Capture the cell that displays the provided text and extract its (x, y) central coordinate. 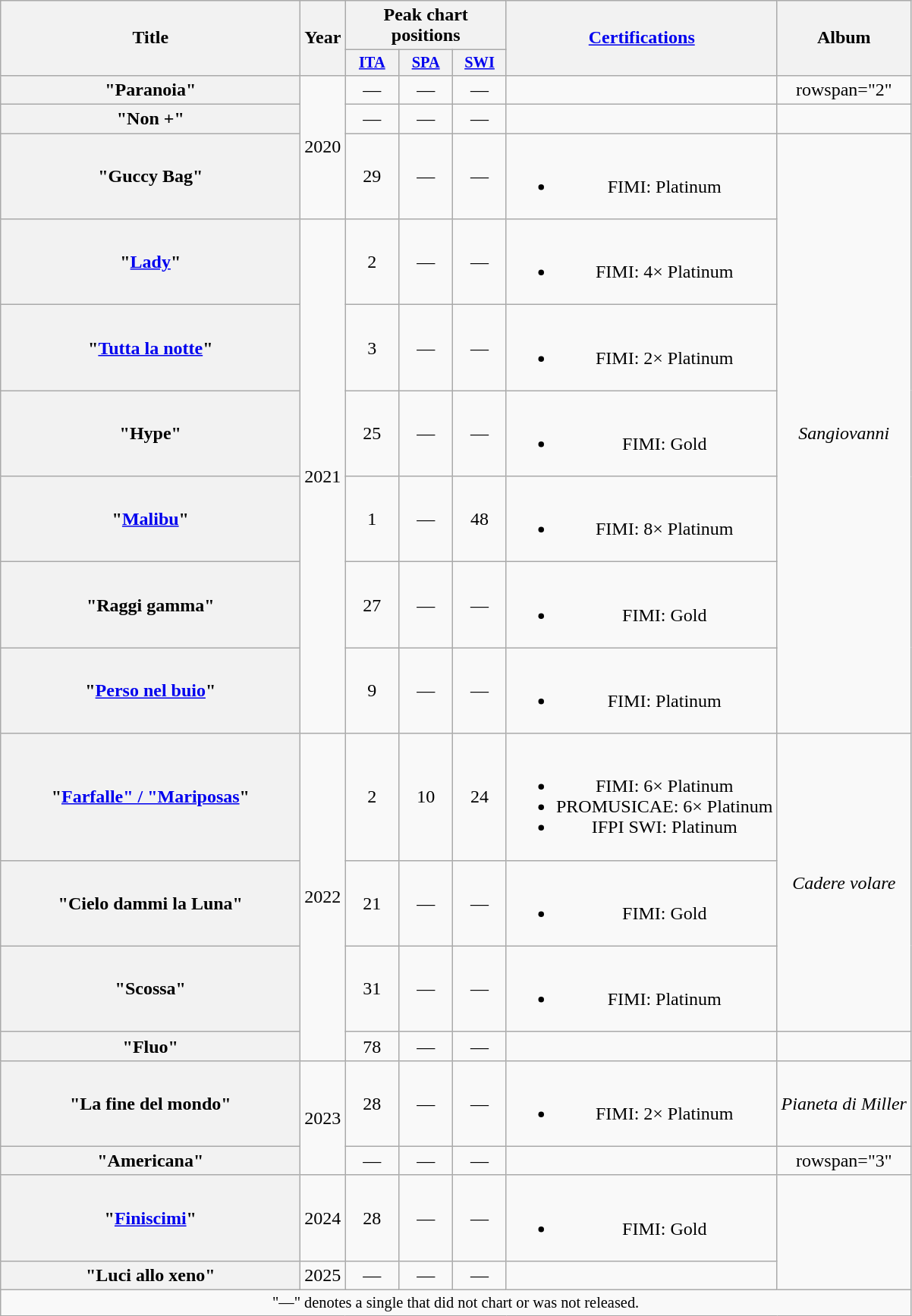
48 (480, 519)
Title (150, 38)
29 (372, 176)
1 (372, 519)
Cadere volare (844, 883)
"—" denotes a single that did not chart or was not released. (456, 1303)
"Tutta la notte" (150, 347)
27 (372, 605)
25 (372, 434)
"Hype" (150, 434)
"Non +" (150, 119)
2021 (323, 476)
2025 (323, 1275)
"Luci allo xeno" (150, 1275)
"Finiscimi" (150, 1218)
"La fine del mondo" (150, 1103)
"Perso nel buio" (150, 690)
Year (323, 38)
Sangiovanni (844, 434)
"Paranoia" (150, 90)
ITA (372, 63)
"Cielo dammi la Luna" (150, 903)
78 (372, 1046)
10 (426, 796)
Certifications (642, 38)
2020 (323, 147)
rowspan="3" (844, 1161)
21 (372, 903)
Peak chart positions (426, 26)
3 (372, 347)
"Farfalle" / "Mariposas" (150, 796)
"Americana" (150, 1161)
FIMI: 8× Platinum (642, 519)
FIMI: 6× PlatinumPROMUSICAE: 6× PlatinumIFPI SWI: Platinum (642, 796)
Pianeta di Miller (844, 1103)
SWI (480, 63)
Album (844, 38)
SPA (426, 63)
"Lady" (150, 262)
9 (372, 690)
2022 (323, 897)
FIMI: 4× Platinum (642, 262)
24 (480, 796)
2024 (323, 1218)
"Malibu" (150, 519)
"Fluo" (150, 1046)
"Guccy Bag" (150, 176)
2023 (323, 1118)
"Raggi gamma" (150, 605)
31 (372, 989)
"Scossa" (150, 989)
rowspan="2" (844, 90)
